Determine the (X, Y) coordinate at the center of the cell enclosing the given text.  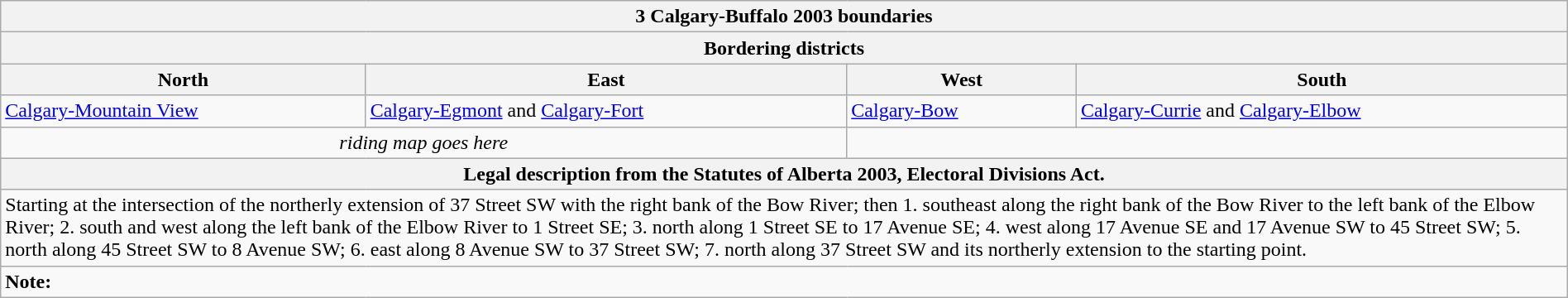
Bordering districts (784, 48)
East (606, 79)
Calgary-Egmont and Calgary-Fort (606, 111)
Calgary-Bow (962, 111)
3 Calgary-Buffalo 2003 boundaries (784, 17)
West (962, 79)
South (1322, 79)
North (184, 79)
Calgary-Currie and Calgary-Elbow (1322, 111)
Legal description from the Statutes of Alberta 2003, Electoral Divisions Act. (784, 174)
Note: (784, 281)
Calgary-Mountain View (184, 111)
riding map goes here (423, 142)
